Determine the [x, y] coordinate at the center of the cell enclosing the given text.  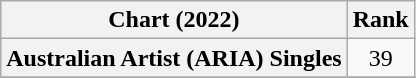
Rank [380, 20]
Australian Artist (ARIA) Singles [174, 58]
Chart (2022) [174, 20]
39 [380, 58]
